Provide the (x, y) coordinate of the cell's center where the given text is located.  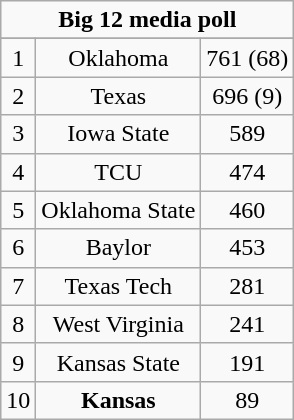
696 (9) (248, 96)
Texas Tech (118, 286)
Kansas State (118, 362)
761 (68) (248, 58)
2 (18, 96)
8 (18, 324)
3 (18, 134)
589 (248, 134)
Baylor (118, 248)
7 (18, 286)
453 (248, 248)
Oklahoma State (118, 210)
460 (248, 210)
474 (248, 172)
1 (18, 58)
6 (18, 248)
Iowa State (118, 134)
Big 12 media poll (148, 20)
281 (248, 286)
5 (18, 210)
241 (248, 324)
West Virginia (118, 324)
191 (248, 362)
10 (18, 400)
Oklahoma (118, 58)
89 (248, 400)
Texas (118, 96)
4 (18, 172)
Kansas (118, 400)
9 (18, 362)
TCU (118, 172)
